From the cell containing the given text, extract its center point as (x, y) coordinate. 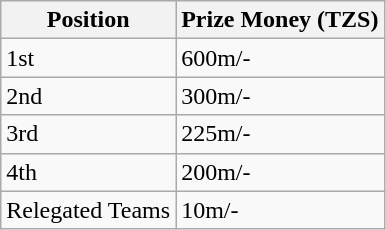
Relegated Teams (88, 210)
3rd (88, 134)
225m/- (280, 134)
200m/- (280, 172)
Position (88, 20)
Prize Money (TZS) (280, 20)
10m/- (280, 210)
1st (88, 58)
4th (88, 172)
600m/- (280, 58)
2nd (88, 96)
300m/- (280, 96)
